Determine the (x, y) coordinate at the center of the cell enclosing the given text.  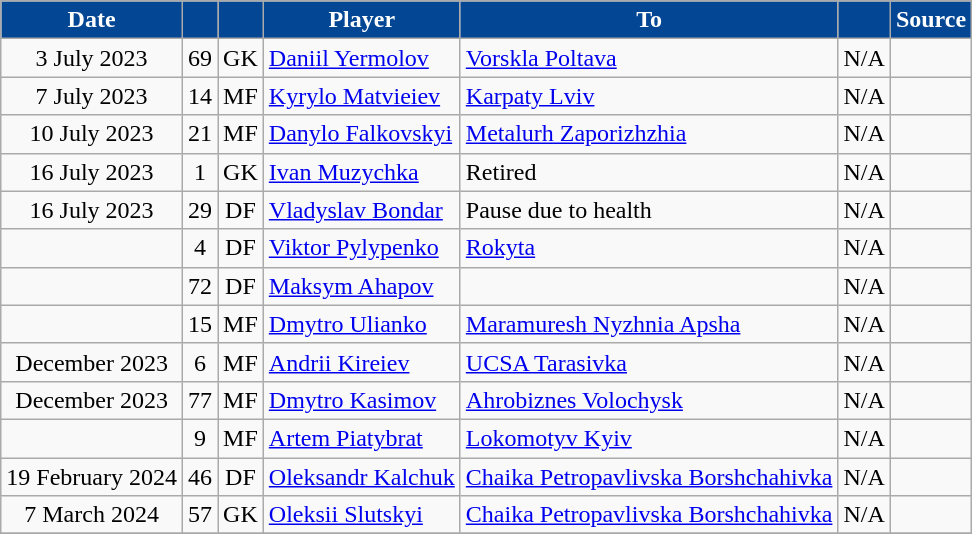
69 (200, 58)
Metalurh Zaporizhzhia (649, 134)
Vorskla Poltava (649, 58)
57 (200, 515)
6 (200, 362)
29 (200, 210)
46 (200, 477)
Karpaty Lviv (649, 96)
3 July 2023 (92, 58)
10 July 2023 (92, 134)
To (649, 20)
7 March 2024 (92, 515)
Ivan Muzychka (362, 172)
Source (930, 20)
Lokomotyv Kyiv (649, 438)
19 February 2024 (92, 477)
Date (92, 20)
1 (200, 172)
Player (362, 20)
7 July 2023 (92, 96)
Maramuresh Nyzhnia Apsha (649, 324)
72 (200, 286)
15 (200, 324)
Viktor Pylypenko (362, 248)
Kyrylo Matvieiev (362, 96)
Vladyslav Bondar (362, 210)
Rokyta (649, 248)
21 (200, 134)
Oleksii Slutskyi (362, 515)
Artem Piatybrat (362, 438)
4 (200, 248)
Danylo Falkovskyi (362, 134)
77 (200, 400)
UCSA Tarasivka (649, 362)
Andrii Kireiev (362, 362)
Ahrobiznes Volochysk (649, 400)
9 (200, 438)
Retired (649, 172)
Pause due to health (649, 210)
Maksym Ahapov (362, 286)
Daniil Yermolov (362, 58)
Dmytro Ulianko (362, 324)
Oleksandr Kalchuk (362, 477)
Dmytro Kasimov (362, 400)
14 (200, 96)
